Detect which cell encompasses the target text, then output its [X, Y] center coordinate. 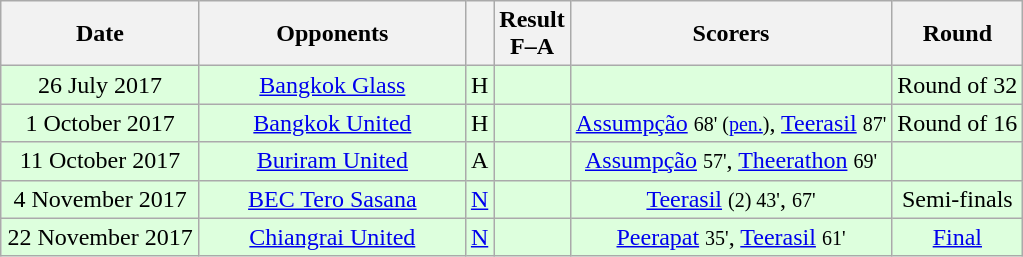
11 October 2017 [100, 161]
Chiangrai United [332, 237]
BEC Tero Sasana [332, 199]
Buriram United [332, 161]
ResultF–A [532, 34]
22 November 2017 [100, 237]
Semi-finals [958, 199]
Assumpção 57', Theerathon 69' [731, 161]
1 October 2017 [100, 123]
26 July 2017 [100, 85]
Final [958, 237]
Round of 16 [958, 123]
Round of 32 [958, 85]
Assumpção 68' (pen.), Teerasil 87' [731, 123]
Bangkok Glass [332, 85]
A [479, 161]
4 November 2017 [100, 199]
Opponents [332, 34]
Peerapat 35', Teerasil 61' [731, 237]
Bangkok United [332, 123]
Teerasil (2) 43', 67' [731, 199]
Date [100, 34]
Scorers [731, 34]
Round [958, 34]
